Pinpoint the cell where the given text exists, returning its [x, y] midpoint coordinate. 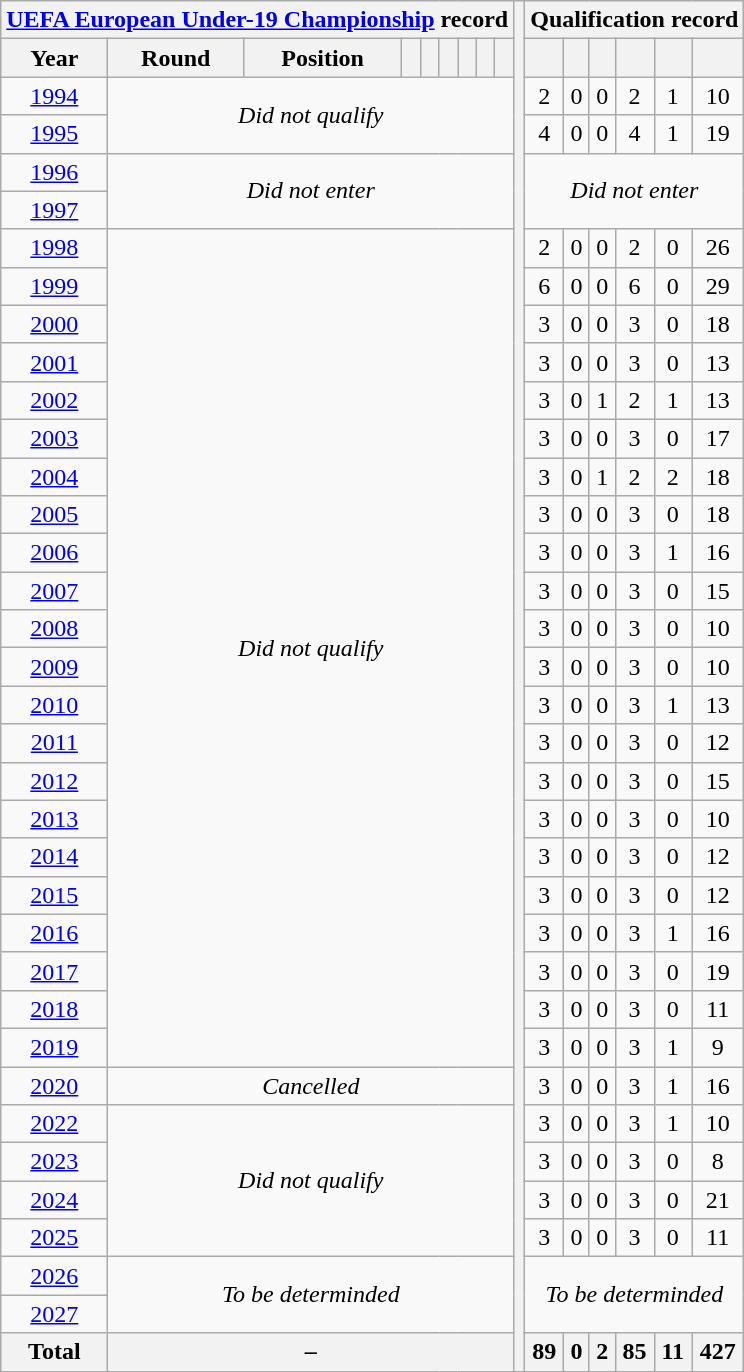
Round [176, 58]
2013 [54, 819]
2000 [54, 324]
Cancelled [311, 1085]
2016 [54, 933]
85 [634, 1352]
26 [718, 248]
2020 [54, 1085]
2006 [54, 553]
1998 [54, 248]
2027 [54, 1314]
2012 [54, 781]
UEFA European Under-19 Championship record [258, 20]
9 [718, 1047]
Total [54, 1352]
1995 [54, 134]
2010 [54, 705]
29 [718, 286]
2019 [54, 1047]
2022 [54, 1124]
2001 [54, 362]
21 [718, 1200]
2025 [54, 1238]
2024 [54, 1200]
2026 [54, 1276]
Year [54, 58]
Position [323, 58]
1999 [54, 286]
8 [718, 1162]
1994 [54, 96]
427 [718, 1352]
2008 [54, 629]
2023 [54, 1162]
2011 [54, 743]
1997 [54, 210]
89 [544, 1352]
2007 [54, 591]
Qualification record [634, 20]
– [311, 1352]
2009 [54, 667]
2004 [54, 477]
2014 [54, 857]
2015 [54, 895]
17 [718, 438]
2003 [54, 438]
2017 [54, 971]
2018 [54, 1009]
1996 [54, 172]
2005 [54, 515]
2002 [54, 400]
